Capture the cell that displays the provided text and extract its (X, Y) central coordinate. 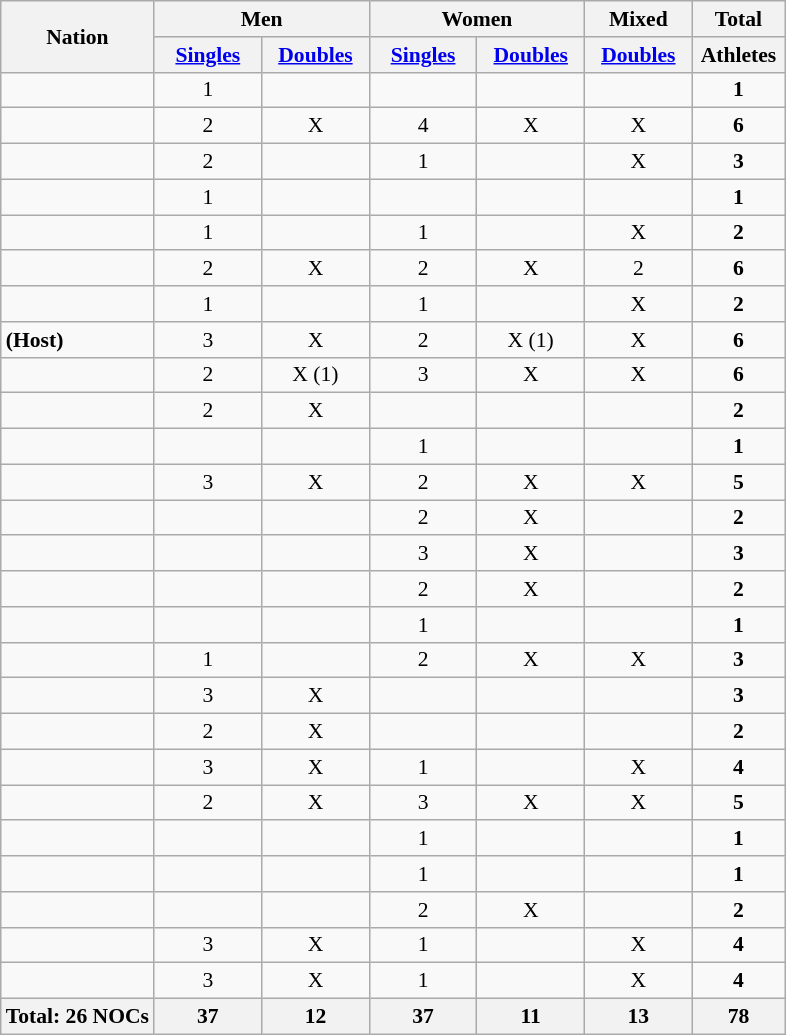
Men (262, 19)
11 (531, 1017)
Mixed (639, 19)
Athletes (738, 55)
Total: 26 NOCs (78, 1017)
Total (738, 19)
(Host) (78, 340)
Nation (78, 36)
13 (639, 1017)
12 (316, 1017)
Women (476, 19)
78 (738, 1017)
